Detect which cell encompasses the target text, then output its (x, y) center coordinate. 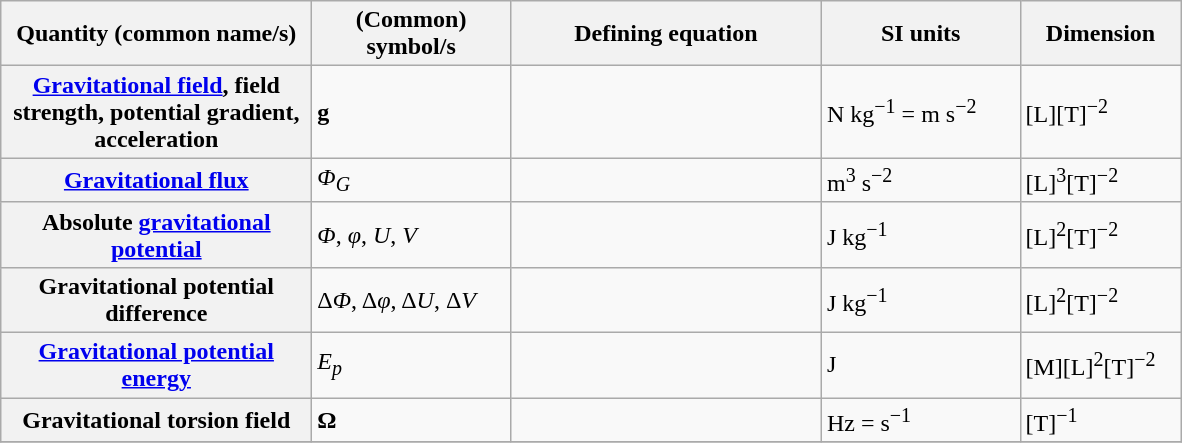
Gravitational torsion field (156, 420)
Φ, φ, U, V (412, 234)
Quantity (common name/s) (156, 34)
ΦG (412, 180)
SI units (920, 34)
[T]−1 (1100, 420)
J (920, 366)
Ep (412, 366)
ΔΦ, Δφ, ΔU, ΔV (412, 300)
Absolute gravitational potential (156, 234)
Gravitational potential energy (156, 366)
g (412, 112)
Gravitational flux (156, 180)
Dimension (1100, 34)
[L][T]−2 (1100, 112)
N kg−1 = m s−2 (920, 112)
Hz = s−1 (920, 420)
(Common) symbol/s (412, 34)
[M][L]2[T]−2 (1100, 366)
Ω (412, 420)
Defining equation (666, 34)
Gravitational potential difference (156, 300)
[L]3[T]−2 (1100, 180)
Gravitational field, field strength, potential gradient, acceleration (156, 112)
m3 s−2 (920, 180)
